Determine the (x, y) coordinate at the center of the cell enclosing the given text.  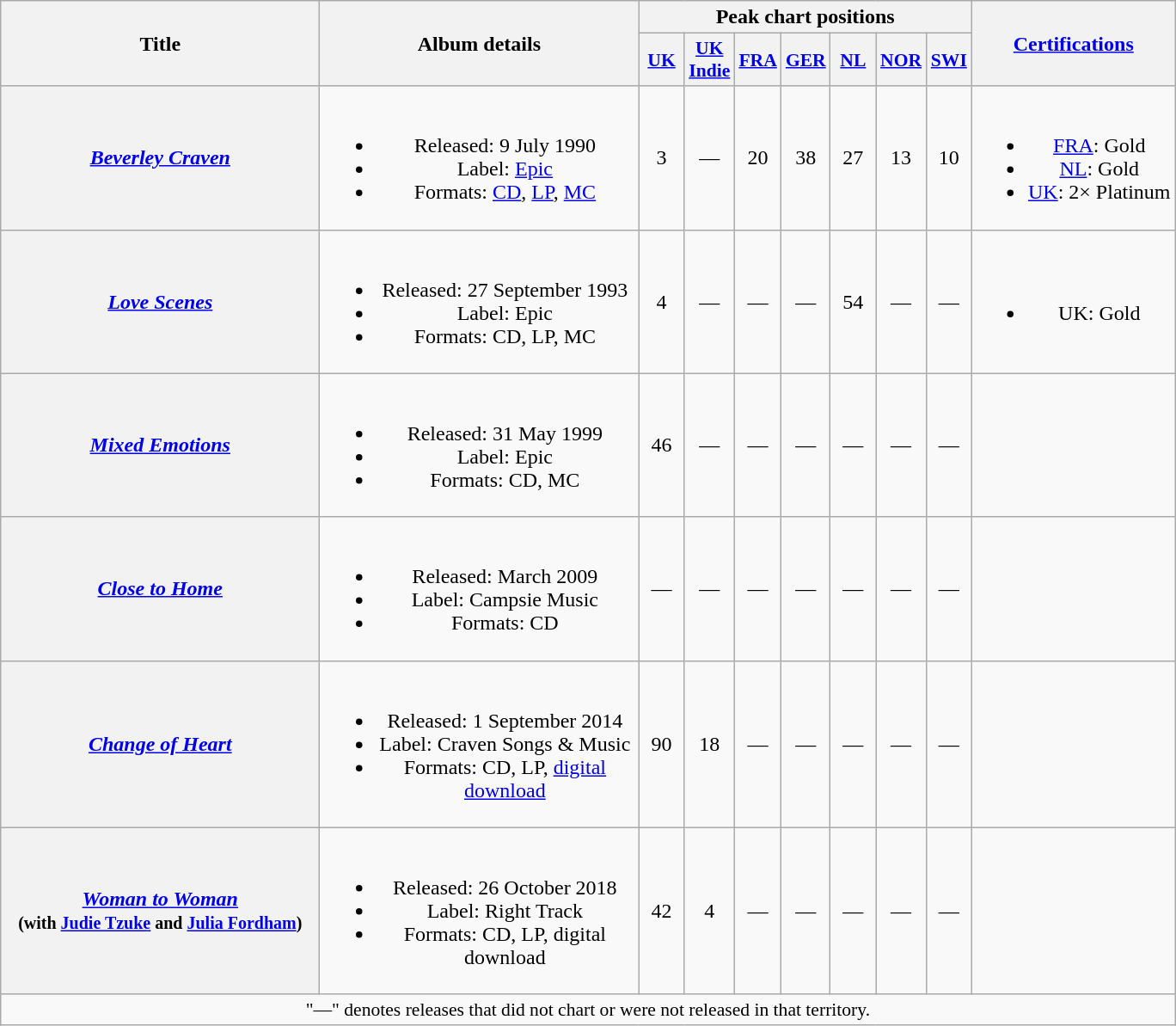
46 (662, 445)
FRA: GoldNL: GoldUK: 2× Platinum (1073, 158)
3 (662, 158)
UK (662, 60)
Woman to Woman(with Judie Tzuke and Julia Fordham) (160, 911)
Mixed Emotions (160, 445)
"—" denotes releases that did not chart or were not released in that territory. (588, 1010)
GER (806, 60)
UK: Gold (1073, 301)
Title (160, 43)
Released: 26 October 2018Label: Right TrackFormats: CD, LP, digital download (480, 911)
18 (709, 744)
NOR (901, 60)
Released: 31 May 1999Label: EpicFormats: CD, MC (480, 445)
Released: 1 September 2014Label: Craven Songs & MusicFormats: CD, LP, digital download (480, 744)
FRA (757, 60)
Album details (480, 43)
10 (949, 158)
NL (853, 60)
SWI (949, 60)
Certifications (1073, 43)
27 (853, 158)
Close to Home (160, 588)
54 (853, 301)
20 (757, 158)
Love Scenes (160, 301)
Peak chart positions (805, 17)
42 (662, 911)
90 (662, 744)
Beverley Craven (160, 158)
38 (806, 158)
Released: 27 September 1993Label: EpicFormats: CD, LP, MC (480, 301)
Released: 9 July 1990Label: EpicFormats: CD, LP, MC (480, 158)
Change of Heart (160, 744)
UK Indie (709, 60)
Released: March 2009Label: Campsie MusicFormats: CD (480, 588)
13 (901, 158)
